From the cell containing the given text, extract its center point as [x, y] coordinate. 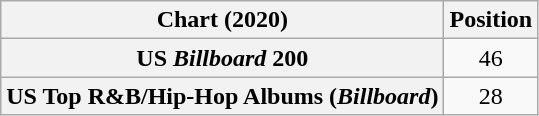
46 [491, 58]
Position [491, 20]
28 [491, 96]
US Billboard 200 [222, 58]
Chart (2020) [222, 20]
US Top R&B/Hip-Hop Albums (Billboard) [222, 96]
